Output the (X, Y) coordinate of the center of the cell containing the given text.  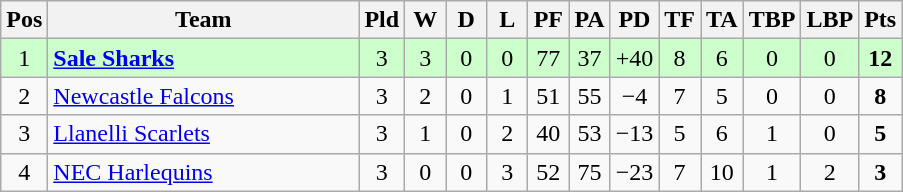
37 (590, 58)
W (426, 20)
40 (548, 134)
Sale Sharks (204, 58)
Pos (24, 20)
D (466, 20)
NEC Harlequins (204, 172)
TF (680, 20)
PD (634, 20)
TBP (772, 20)
L (508, 20)
4 (24, 172)
53 (590, 134)
52 (548, 172)
LBP (830, 20)
−23 (634, 172)
10 (722, 172)
TA (722, 20)
Pts (880, 20)
PA (590, 20)
75 (590, 172)
Team (204, 20)
Pld (382, 20)
12 (880, 58)
−13 (634, 134)
55 (590, 96)
−4 (634, 96)
+40 (634, 58)
77 (548, 58)
51 (548, 96)
Llanelli Scarlets (204, 134)
PF (548, 20)
Newcastle Falcons (204, 96)
